Determine the (x, y) coordinate at the center of the cell enclosing the given text.  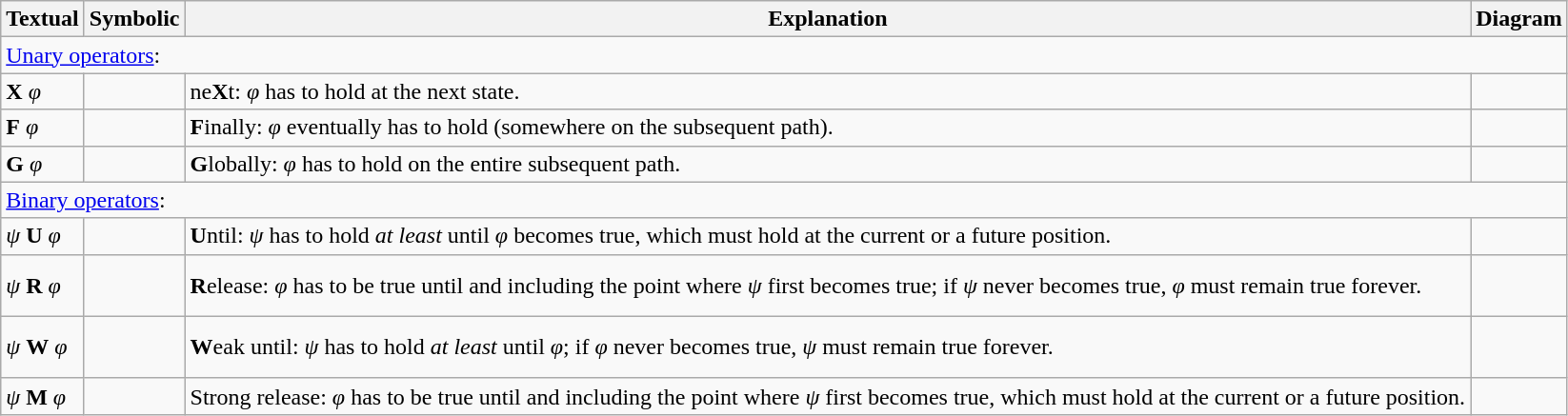
Until: ψ has to hold at least until φ becomes true, which must hold at the current or a future position. (828, 236)
ψ R φ (43, 286)
X φ (43, 91)
G φ (43, 164)
Weak until: ψ has to hold at least until φ; if φ never becomes true, ψ must remain true forever. (828, 347)
Diagram (1519, 19)
Globally: φ has to hold on the entire subsequent path. (828, 164)
neXt: φ has to hold at the next state. (828, 91)
Unary operators: (785, 55)
Binary operators: (785, 200)
ψ M φ (43, 396)
Textual (43, 19)
Release: φ has to be true until and including the point where ψ first becomes true; if ψ never becomes true, φ must remain true forever. (828, 286)
ψ U φ (43, 236)
F φ (43, 128)
Symbolic (134, 19)
Finally: φ eventually has to hold (somewhere on the subsequent path). (828, 128)
Explanation (828, 19)
ψ W φ (43, 347)
Strong release: φ has to be true until and including the point where ψ first becomes true, which must hold at the current or a future position. (828, 396)
